For the text-containing cell, return its midpoint in (x, y) coordinate format. 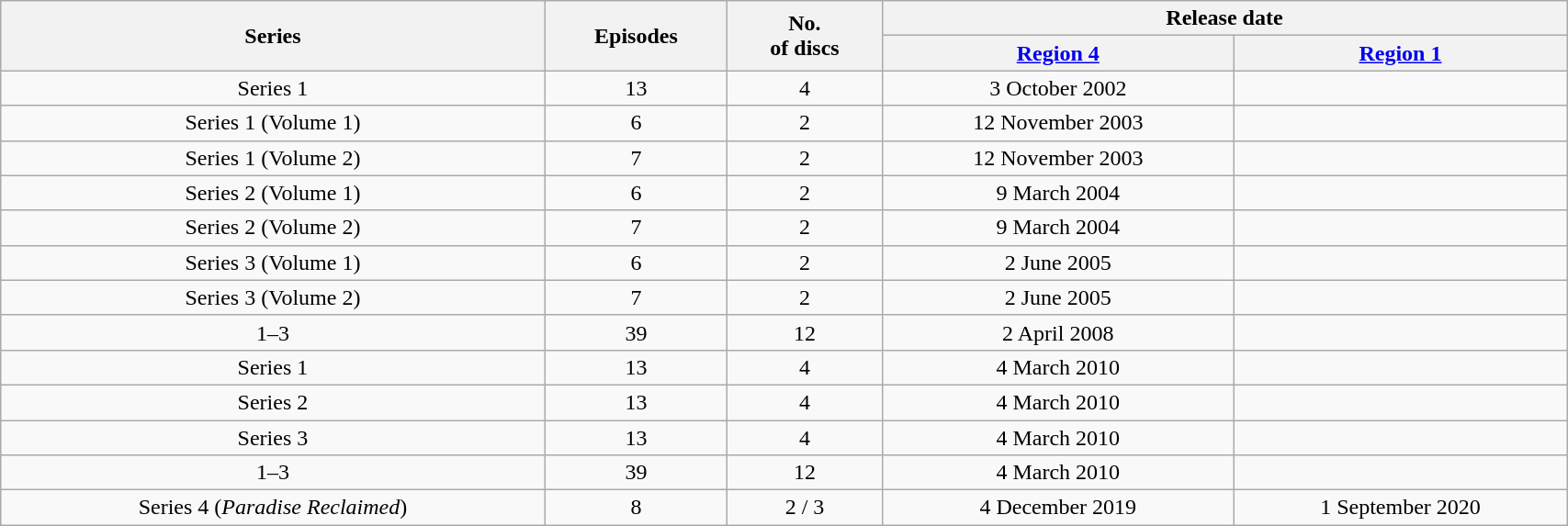
2 / 3 (805, 508)
Series 3 (Volume 2) (273, 297)
Series 2 (Volume 2) (273, 228)
Series 4 (Paradise Reclaimed) (273, 508)
Region 1 (1400, 53)
Series (273, 36)
8 (636, 508)
Episodes (636, 36)
2 April 2008 (1058, 332)
Series 2 (Volume 1) (273, 193)
Release date (1224, 18)
Region 4 (1058, 53)
Series 3 (Volume 1) (273, 263)
Series 3 (273, 438)
4 December 2019 (1058, 508)
Series 1 (Volume 2) (273, 158)
No. of discs (805, 36)
Series 2 (273, 402)
3 October 2002 (1058, 88)
1 September 2020 (1400, 508)
Series 1 (Volume 1) (273, 123)
